Return (X, Y) of the center of cell containing provided text 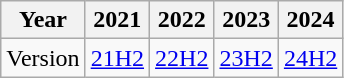
Year (43, 20)
24H2 (310, 58)
23H2 (246, 58)
22H2 (182, 58)
21H2 (117, 58)
Version (43, 58)
2021 (117, 20)
2022 (182, 20)
2023 (246, 20)
2024 (310, 20)
